Return the (x, y) coordinate for the center point of the cell that contains the specified text.  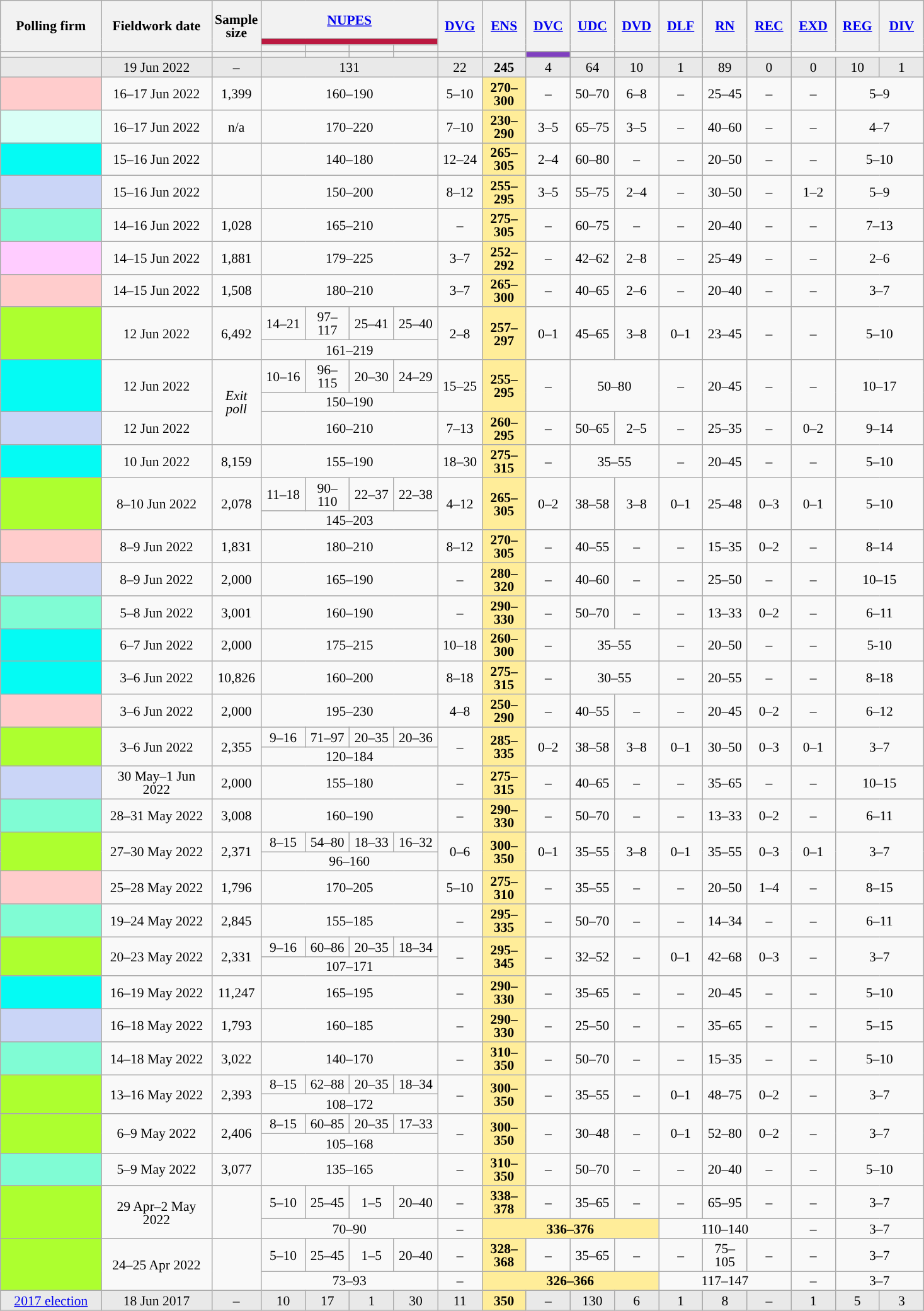
5 (857, 1300)
22 (460, 68)
195–230 (349, 711)
6 (636, 1300)
170–205 (349, 888)
5–15 (879, 1026)
6–8 (636, 94)
EXD (813, 26)
5–8 Jun 2022 (156, 612)
24–29 (416, 376)
6–7 Jun 2022 (156, 645)
117–147 (725, 1281)
8–10 Jun 2022 (156, 504)
2,331 (236, 956)
131 (349, 68)
285–335 (504, 747)
42–62 (592, 258)
1–2 (813, 192)
10,826 (236, 678)
52–80 (725, 1133)
Fieldwork date (156, 26)
3,001 (236, 612)
NUPES (349, 20)
89 (725, 68)
65–75 (592, 127)
3,008 (236, 816)
97–117 (328, 324)
55–75 (592, 192)
18–33 (372, 842)
260–295 (504, 428)
8 (725, 1300)
22–38 (416, 494)
62–88 (328, 1085)
252–292 (504, 258)
275–305 (504, 225)
4–12 (460, 504)
110–140 (725, 1228)
155–190 (349, 461)
22–37 (372, 494)
170–220 (349, 127)
11 (460, 1300)
1,831 (236, 547)
165–195 (349, 993)
130 (592, 1300)
RN (725, 26)
n/a (236, 127)
18 Jun 2017 (156, 1300)
28–31 May 2022 (156, 816)
71–97 (328, 737)
14–18 May 2022 (156, 1058)
1,028 (236, 225)
20–23 May 2022 (156, 956)
54–80 (328, 842)
140–170 (349, 1058)
DLF (681, 26)
16–19 May 2022 (156, 993)
4–7 (879, 127)
140–180 (349, 159)
275–310 (504, 888)
150–190 (349, 402)
8,159 (236, 461)
336–376 (570, 1228)
4–8 (460, 711)
11–18 (283, 494)
30 (416, 1300)
250–290 (504, 711)
UDC (592, 26)
105–168 (349, 1143)
135–165 (349, 1169)
25–35 (725, 428)
16–32 (416, 842)
7–10 (460, 127)
10–16 (283, 376)
ENS (504, 26)
17 (328, 1300)
107–171 (349, 966)
257–297 (504, 334)
0–6 (460, 852)
161–219 (349, 350)
265–300 (504, 290)
50–65 (592, 428)
Samplesize (236, 26)
12–24 (460, 159)
2,371 (236, 852)
155–185 (349, 920)
25–48 (725, 504)
270–300 (504, 94)
1,881 (236, 258)
48–75 (725, 1094)
60–86 (328, 946)
17–33 (416, 1124)
DVC (548, 26)
230–290 (504, 127)
160–210 (349, 428)
295–345 (504, 956)
65–95 (725, 1203)
4 (548, 68)
DIV (901, 26)
5–9 May 2022 (156, 1169)
165–190 (349, 580)
280–320 (504, 580)
96–160 (349, 862)
11,247 (236, 993)
179–225 (349, 258)
1,508 (236, 290)
19 Jun 2022 (156, 68)
2017 election (51, 1300)
3 (901, 1300)
328–368 (504, 1255)
2,845 (236, 920)
23–45 (725, 334)
18–30 (460, 461)
16–18 May 2022 (156, 1026)
326–366 (570, 1281)
1–4 (769, 888)
10–18 (460, 645)
REG (857, 26)
150–200 (349, 192)
10 Jun 2022 (156, 461)
60–80 (592, 159)
90–110 (328, 494)
2,406 (236, 1133)
108–172 (349, 1104)
338–378 (504, 1203)
25–28 May 2022 (156, 888)
155–180 (349, 783)
25–49 (725, 258)
27–30 May 2022 (156, 852)
6–9 May 2022 (156, 1133)
30–55 (614, 678)
50–80 (614, 386)
9–14 (879, 428)
2,355 (236, 747)
73–93 (349, 1281)
8–14 (879, 547)
1,793 (236, 1026)
20–55 (725, 678)
1,399 (236, 94)
30–48 (592, 1133)
120–184 (349, 756)
260–300 (504, 645)
19–24 May 2022 (156, 920)
20–30 (372, 376)
64 (592, 68)
160–200 (349, 678)
45–65 (592, 334)
165–210 (349, 225)
42–68 (725, 956)
29 Apr–2 May 2022 (156, 1212)
32–52 (592, 956)
DVG (460, 26)
75–105 (725, 1255)
Exit poll (236, 402)
60–75 (592, 225)
5-10 (879, 645)
14–34 (725, 920)
350 (504, 1300)
14–16 Jun 2022 (156, 225)
270–305 (504, 547)
2,393 (236, 1094)
295–335 (504, 920)
25–40 (416, 324)
175–215 (349, 645)
6,492 (236, 334)
DVD (636, 26)
160–185 (349, 1026)
3,077 (236, 1169)
3,022 (236, 1058)
Polling firm (51, 26)
14–21 (283, 324)
10–17 (879, 386)
60–85 (328, 1124)
13–16 May 2022 (156, 1094)
2,078 (236, 504)
20–36 (416, 737)
70–90 (349, 1228)
30 May–1 Jun 2022 (156, 783)
96–115 (328, 376)
15–25 (460, 386)
6–12 (879, 711)
145–203 (349, 520)
24–25 Apr 2022 (156, 1265)
25–41 (372, 324)
2–5 (636, 428)
1,796 (236, 888)
REC (769, 26)
245 (504, 68)
